Return the [x, y] coordinate for the center point of the cell that contains the specified text.  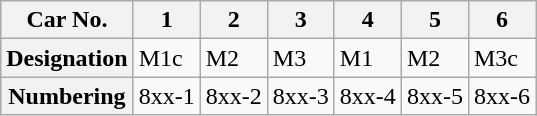
M1 [368, 58]
8xx-2 [234, 96]
Designation [67, 58]
8xx-3 [300, 96]
8xx-5 [434, 96]
M3 [300, 58]
8xx-1 [166, 96]
2 [234, 20]
8xx-6 [502, 96]
Car No. [67, 20]
4 [368, 20]
M1c [166, 58]
M3c [502, 58]
1 [166, 20]
3 [300, 20]
6 [502, 20]
5 [434, 20]
8xx-4 [368, 96]
Numbering [67, 96]
